Detect which cell encompasses the target text, then output its [X, Y] center coordinate. 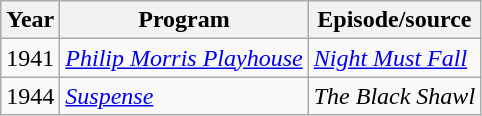
Year [30, 20]
1941 [30, 58]
Night Must Fall [394, 58]
Program [184, 20]
Philip Morris Playhouse [184, 58]
Episode/source [394, 20]
Suspense [184, 96]
The Black Shawl [394, 96]
1944 [30, 96]
